For the text-containing cell, return its midpoint in (x, y) coordinate format. 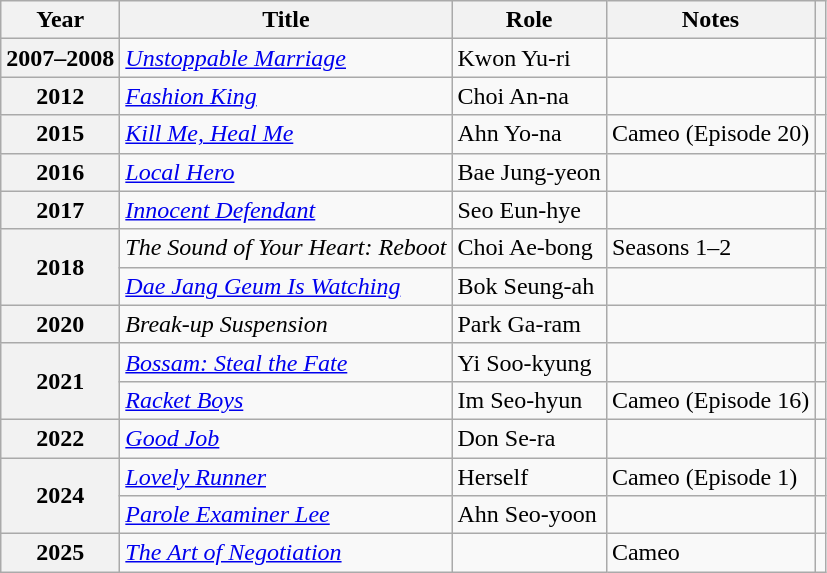
Notes (710, 20)
2017 (60, 210)
Good Job (286, 438)
Seo Eun-hye (529, 210)
Break-up Suspension (286, 324)
Kill Me, Heal Me (286, 134)
Dae Jang Geum Is Watching (286, 286)
2021 (60, 381)
Don Se-ra (529, 438)
Park Ga-ram (529, 324)
Cameo (Episode 20) (710, 134)
2022 (60, 438)
Cameo (Episode 1) (710, 477)
Ahn Yo-na (529, 134)
2007–2008 (60, 58)
The Sound of Your Heart: Reboot (286, 248)
2020 (60, 324)
Title (286, 20)
Bae Jung-yeon (529, 172)
The Art of Negotiation (286, 553)
Yi Soo-kyung (529, 362)
Kwon Yu-ri (529, 58)
Ahn Seo-yoon (529, 515)
2016 (60, 172)
Innocent Defendant (286, 210)
2018 (60, 267)
2012 (60, 96)
Year (60, 20)
2024 (60, 496)
Bok Seung-ah (529, 286)
Role (529, 20)
Choi Ae-bong (529, 248)
Herself (529, 477)
Bossam: Steal the Fate (286, 362)
Local Hero (286, 172)
2015 (60, 134)
Fashion King (286, 96)
Choi An-na (529, 96)
Parole Examiner Lee (286, 515)
Cameo (710, 553)
Racket Boys (286, 400)
2025 (60, 553)
Unstoppable Marriage (286, 58)
Lovely Runner (286, 477)
Im Seo-hyun (529, 400)
Seasons 1–2 (710, 248)
Cameo (Episode 16) (710, 400)
